Detect which cell encompasses the target text, then output its [X, Y] center coordinate. 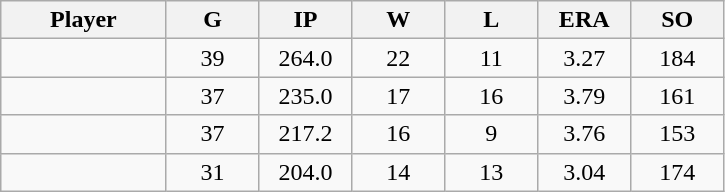
217.2 [306, 134]
153 [678, 134]
11 [492, 58]
9 [492, 134]
L [492, 20]
31 [212, 172]
W [398, 20]
3.79 [584, 96]
SO [678, 20]
IP [306, 20]
Player [84, 20]
3.04 [584, 172]
22 [398, 58]
174 [678, 172]
264.0 [306, 58]
13 [492, 172]
3.27 [584, 58]
39 [212, 58]
161 [678, 96]
184 [678, 58]
204.0 [306, 172]
G [212, 20]
235.0 [306, 96]
ERA [584, 20]
14 [398, 172]
3.76 [584, 134]
17 [398, 96]
